Capture the cell that displays the provided text and extract its (X, Y) central coordinate. 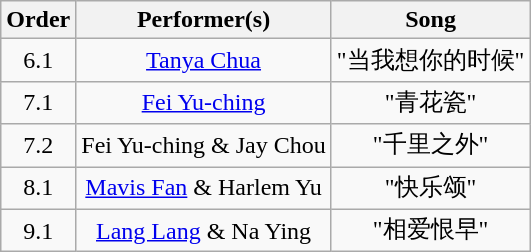
6.1 (38, 60)
8.1 (38, 188)
Fei Yu-ching (204, 102)
Order (38, 20)
"青花瓷" (430, 102)
"快乐颂" (430, 188)
Fei Yu-ching & Jay Chou (204, 146)
7.2 (38, 146)
"相爱恨早" (430, 230)
Mavis Fan & Harlem Yu (204, 188)
Performer(s) (204, 20)
7.1 (38, 102)
Tanya Chua (204, 60)
Song (430, 20)
"当我想你的时候" (430, 60)
9.1 (38, 230)
"千里之外" (430, 146)
Lang Lang & Na Ying (204, 230)
